Return the [x, y] coordinate for the center point of the cell that contains the specified text.  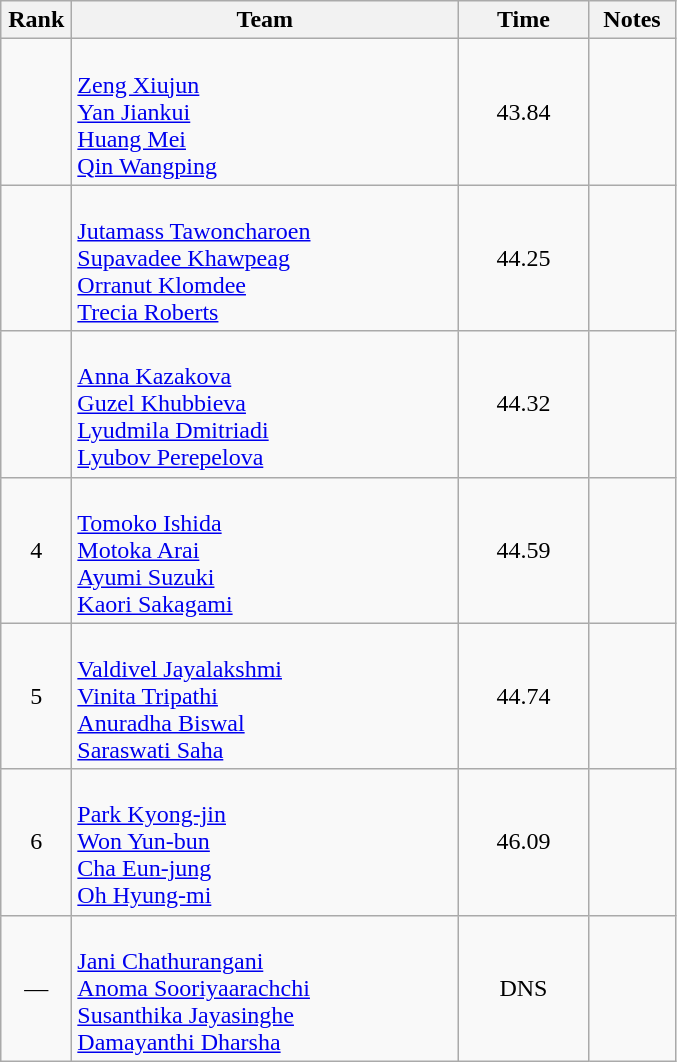
44.74 [524, 696]
— [36, 988]
Tomoko IshidaMotoka AraiAyumi SuzukiKaori Sakagami [265, 550]
43.84 [524, 112]
Zeng XiujunYan JiankuiHuang MeiQin Wangping [265, 112]
44.59 [524, 550]
Rank [36, 20]
4 [36, 550]
6 [36, 842]
Jani ChathuranganiAnoma SooriyaarachchiSusanthika JayasingheDamayanthi Dharsha [265, 988]
5 [36, 696]
46.09 [524, 842]
Notes [632, 20]
Anna KazakovaGuzel KhubbievaLyudmila DmitriadiLyubov Perepelova [265, 404]
Jutamass TawoncharoenSupavadee KhawpeagOrranut KlomdeeTrecia Roberts [265, 258]
Park Kyong-jinWon Yun-bunCha Eun-jungOh Hyung-mi [265, 842]
Team [265, 20]
44.32 [524, 404]
DNS [524, 988]
Valdivel JayalakshmiVinita TripathiAnuradha BiswalSaraswati Saha [265, 696]
44.25 [524, 258]
Time [524, 20]
